Return the [x, y] coordinate for the center point of the cell that contains the specified text.  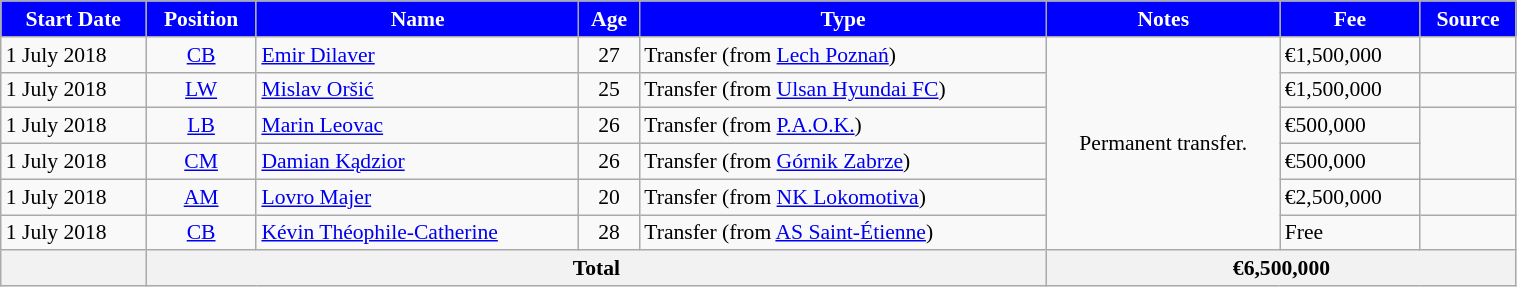
Marin Leovac [418, 126]
Notes [1164, 19]
Permanent transfer. [1164, 144]
Total [596, 269]
Emir Dilaver [418, 55]
20 [609, 197]
Age [609, 19]
AM [202, 197]
€2,500,000 [1350, 197]
Kévin Théophile-Catherine [418, 233]
Free [1350, 233]
Transfer (from Górnik Zabrze) [843, 162]
Mislav Oršić [418, 90]
27 [609, 55]
€6,500,000 [1282, 269]
Damian Kądzior [418, 162]
Transfer (from NK Lokomotiva) [843, 197]
Source [1468, 19]
Lovro Majer [418, 197]
Name [418, 19]
Start Date [74, 19]
Position [202, 19]
Fee [1350, 19]
Transfer (from Ulsan Hyundai FC) [843, 90]
CM [202, 162]
Transfer (from P.A.O.K.) [843, 126]
Transfer (from AS Saint-Étienne) [843, 233]
28 [609, 233]
LB [202, 126]
25 [609, 90]
LW [202, 90]
Transfer (from Lech Poznań) [843, 55]
Type [843, 19]
